From the cell containing the given text, extract its center point as [X, Y] coordinate. 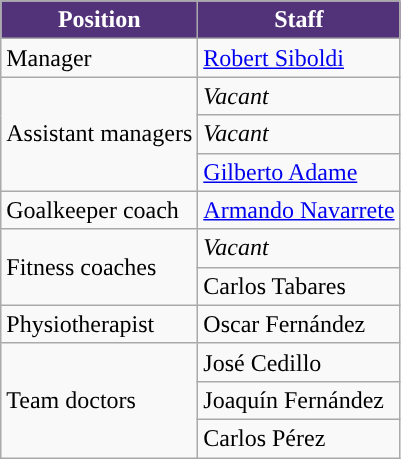
Carlos Pérez [299, 438]
Position [100, 20]
Joaquín Fernández [299, 400]
José Cedillo [299, 362]
Assistant managers [100, 134]
Goalkeeper coach [100, 210]
Armando Navarrete [299, 210]
Manager [100, 58]
Staff [299, 20]
Oscar Fernández [299, 324]
Physiotherapist [100, 324]
Robert Siboldi [299, 58]
Fitness coaches [100, 267]
Team doctors [100, 400]
Carlos Tabares [299, 286]
Gilberto Adame [299, 172]
